Identify which cell holds the provided text, then report its (x, y) central coordinate. 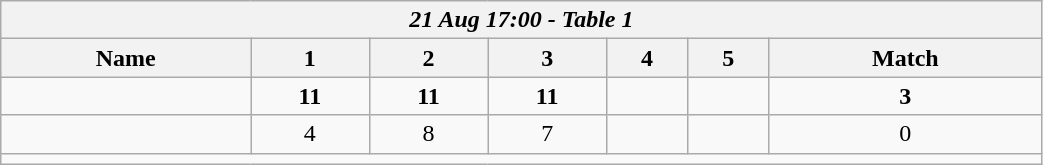
0 (906, 134)
Name (126, 58)
21 Aug 17:00 - Table 1 (522, 20)
2 (428, 58)
1 (310, 58)
5 (728, 58)
Match (906, 58)
7 (548, 134)
8 (428, 134)
